Return the (x, y) coordinate for the center point of the cell that contains the specified text.  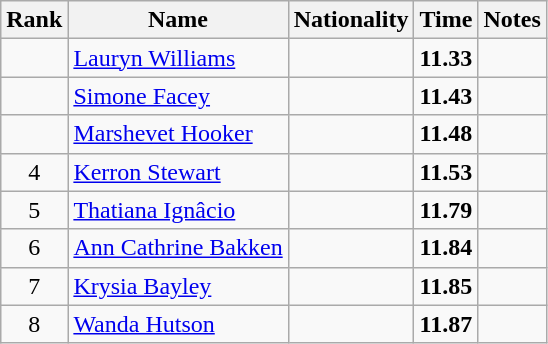
6 (34, 248)
Simone Facey (178, 96)
11.84 (446, 248)
11.79 (446, 210)
11.53 (446, 172)
11.87 (446, 324)
Thatiana Ignâcio (178, 210)
8 (34, 324)
Nationality (351, 20)
11.33 (446, 58)
4 (34, 172)
Lauryn Williams (178, 58)
Time (446, 20)
Name (178, 20)
Notes (512, 20)
Wanda Hutson (178, 324)
11.48 (446, 134)
Marshevet Hooker (178, 134)
Kerron Stewart (178, 172)
Rank (34, 20)
Krysia Bayley (178, 286)
5 (34, 210)
11.85 (446, 286)
7 (34, 286)
11.43 (446, 96)
Ann Cathrine Bakken (178, 248)
